Identify which cell holds the provided text, then report its [X, Y] central coordinate. 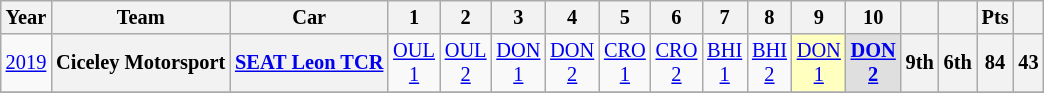
Car [309, 17]
2019 [26, 63]
7 [724, 17]
BHI1 [724, 63]
CRO2 [677, 63]
6th [958, 63]
4 [572, 17]
84 [996, 63]
OUL1 [414, 63]
3 [518, 17]
Team [140, 17]
10 [874, 17]
1 [414, 17]
Ciceley Motorsport [140, 63]
9th [920, 63]
8 [770, 17]
43 [1028, 63]
9 [819, 17]
BHI2 [770, 63]
CRO1 [625, 63]
SEAT Leon TCR [309, 63]
5 [625, 17]
2 [466, 17]
OUL2 [466, 63]
Pts [996, 17]
6 [677, 17]
Year [26, 17]
